From the cell containing the given text, extract its center point as [X, Y] coordinate. 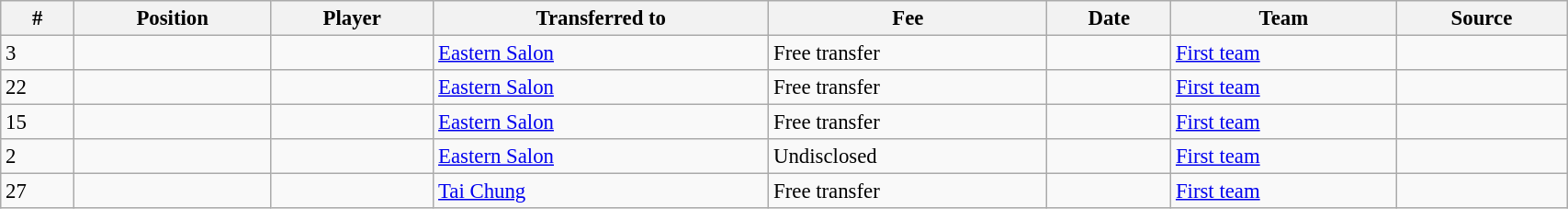
22 [38, 87]
15 [38, 122]
2 [38, 157]
Position [173, 18]
3 [38, 53]
Tai Chung [601, 192]
Source [1481, 18]
Team [1284, 18]
27 [38, 192]
Transferred to [601, 18]
Undisclosed [908, 157]
Fee [908, 18]
# [38, 18]
Date [1110, 18]
Player [353, 18]
